Return the (X, Y) coordinate for the center point of the cell that contains the specified text.  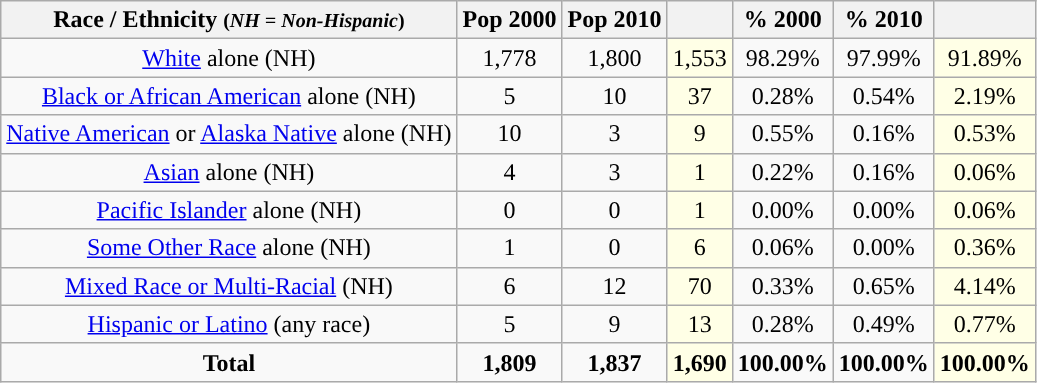
% 2000 (782, 20)
Pop 2010 (614, 20)
98.29% (782, 58)
0.22% (782, 172)
0.36% (984, 248)
12 (614, 286)
1,778 (510, 58)
2.19% (984, 96)
0.65% (884, 286)
1,837 (614, 362)
1,800 (614, 58)
4.14% (984, 286)
% 2010 (884, 20)
0.33% (782, 286)
Some Other Race alone (NH) (229, 248)
70 (700, 286)
0.49% (884, 324)
Pacific Islander alone (NH) (229, 210)
1,553 (700, 58)
Pop 2000 (510, 20)
1,690 (700, 362)
0.53% (984, 134)
0.77% (984, 324)
Black or African American alone (NH) (229, 96)
0.54% (884, 96)
Race / Ethnicity (NH = Non-Hispanic) (229, 20)
0.55% (782, 134)
91.89% (984, 58)
Asian alone (NH) (229, 172)
4 (510, 172)
37 (700, 96)
White alone (NH) (229, 58)
13 (700, 324)
1,809 (510, 362)
Total (229, 362)
97.99% (884, 58)
Native American or Alaska Native alone (NH) (229, 134)
Hispanic or Latino (any race) (229, 324)
Mixed Race or Multi-Racial (NH) (229, 286)
